Locate the cell with the specified text and output its (x, y) center coordinate. 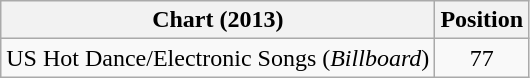
Position (482, 20)
77 (482, 58)
Chart (2013) (218, 20)
US Hot Dance/Electronic Songs (Billboard) (218, 58)
